For the text-containing cell, return its midpoint in (X, Y) coordinate format. 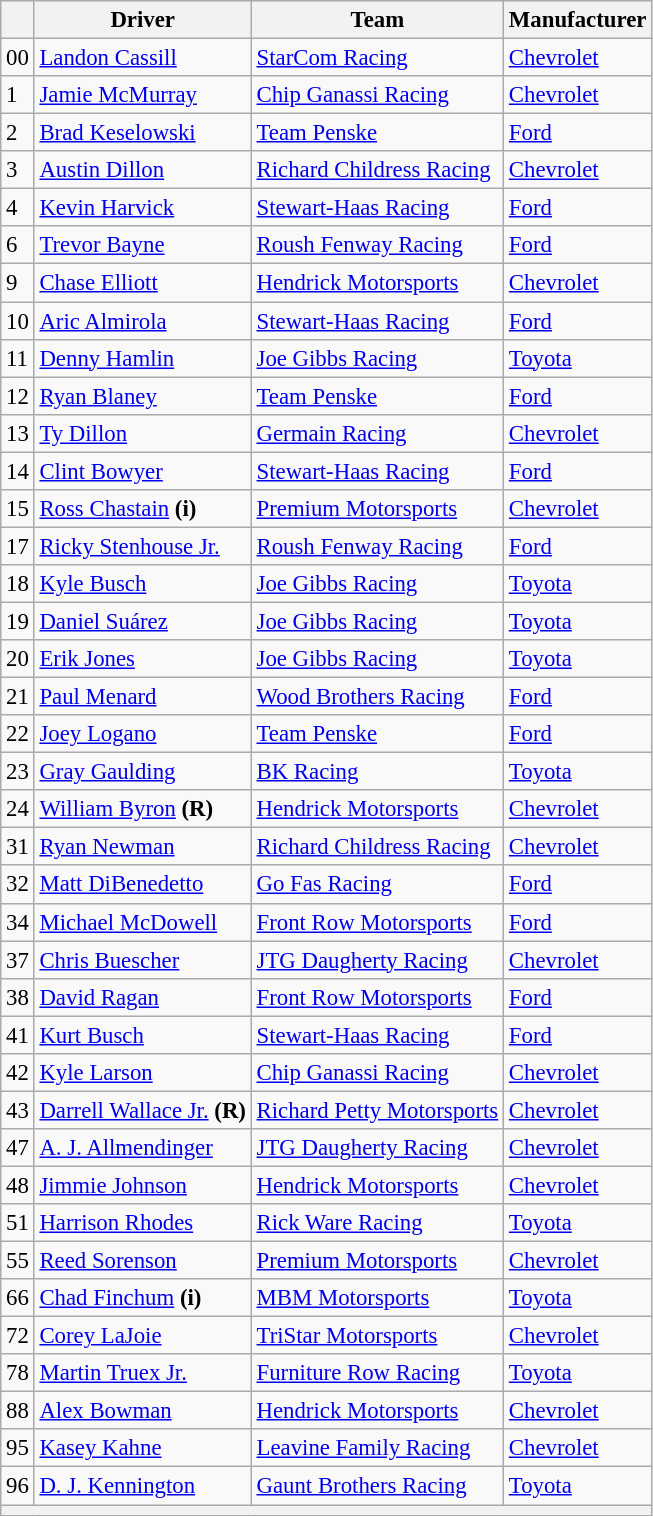
Darrell Wallace Jr. (R) (142, 1110)
14 (18, 471)
Gray Gaulding (142, 772)
D. J. Kennington (142, 1486)
17 (18, 546)
Kyle Larson (142, 1073)
18 (18, 584)
78 (18, 1373)
Ricky Stenhouse Jr. (142, 546)
TriStar Motorsports (377, 1336)
48 (18, 1185)
StarCom Racing (377, 58)
72 (18, 1336)
95 (18, 1449)
Chad Finchum (i) (142, 1298)
Erik Jones (142, 659)
Ty Dillon (142, 433)
6 (18, 245)
Gaunt Brothers Racing (377, 1486)
31 (18, 847)
Matt DiBenedetto (142, 885)
Landon Cassill (142, 58)
Team (377, 20)
43 (18, 1110)
Corey LaJoie (142, 1336)
Denny Hamlin (142, 358)
Joey Logano (142, 734)
Chase Elliott (142, 283)
10 (18, 321)
19 (18, 621)
Jimmie Johnson (142, 1185)
Manufacturer (578, 20)
Rick Ware Racing (377, 1223)
38 (18, 997)
41 (18, 1035)
Ryan Newman (142, 847)
Chris Buescher (142, 960)
Daniel Suárez (142, 621)
88 (18, 1411)
David Ragan (142, 997)
23 (18, 772)
William Byron (R) (142, 809)
Alex Bowman (142, 1411)
34 (18, 922)
51 (18, 1223)
Go Fas Racing (377, 885)
BK Racing (377, 772)
Harrison Rhodes (142, 1223)
37 (18, 960)
13 (18, 433)
20 (18, 659)
22 (18, 734)
A. J. Allmendinger (142, 1148)
4 (18, 208)
66 (18, 1298)
Wood Brothers Racing (377, 697)
Michael McDowell (142, 922)
Furniture Row Racing (377, 1373)
47 (18, 1148)
Reed Sorenson (142, 1261)
96 (18, 1486)
Germain Racing (377, 433)
Trevor Bayne (142, 245)
Kevin Harvick (142, 208)
Kasey Kahne (142, 1449)
Ross Chastain (i) (142, 509)
Paul Menard (142, 697)
32 (18, 885)
Richard Petty Motorsports (377, 1110)
Clint Bowyer (142, 471)
1 (18, 95)
15 (18, 509)
42 (18, 1073)
Martin Truex Jr. (142, 1373)
Aric Almirola (142, 321)
21 (18, 697)
9 (18, 283)
Jamie McMurray (142, 95)
3 (18, 170)
55 (18, 1261)
Driver (142, 20)
Kurt Busch (142, 1035)
MBM Motorsports (377, 1298)
Leavine Family Racing (377, 1449)
Brad Keselowski (142, 133)
Kyle Busch (142, 584)
24 (18, 809)
Ryan Blaney (142, 396)
12 (18, 396)
Austin Dillon (142, 170)
2 (18, 133)
00 (18, 58)
11 (18, 358)
